Pinpoint the cell where the given text exists, returning its (X, Y) midpoint coordinate. 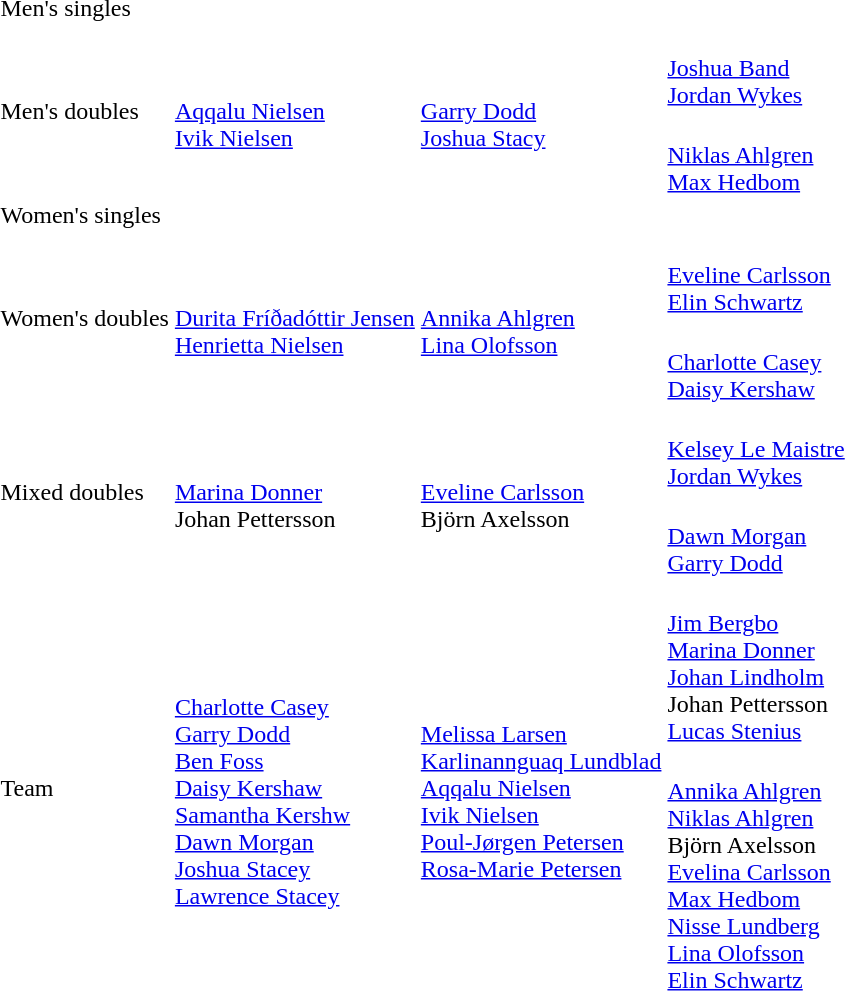
Annika AhlgrenLina Olofsson (541, 318)
Marina DonnerJohan Pettersson (294, 492)
Aqqalu NielsenIvik Nielsen (294, 112)
Durita Fríðadóttir JensenHenrietta Nielsen (294, 318)
Eveline CarlssonBjörn Axelsson (541, 492)
Garry DoddJoshua Stacy (541, 112)
